From the cell containing the given text, extract its center point as [X, Y] coordinate. 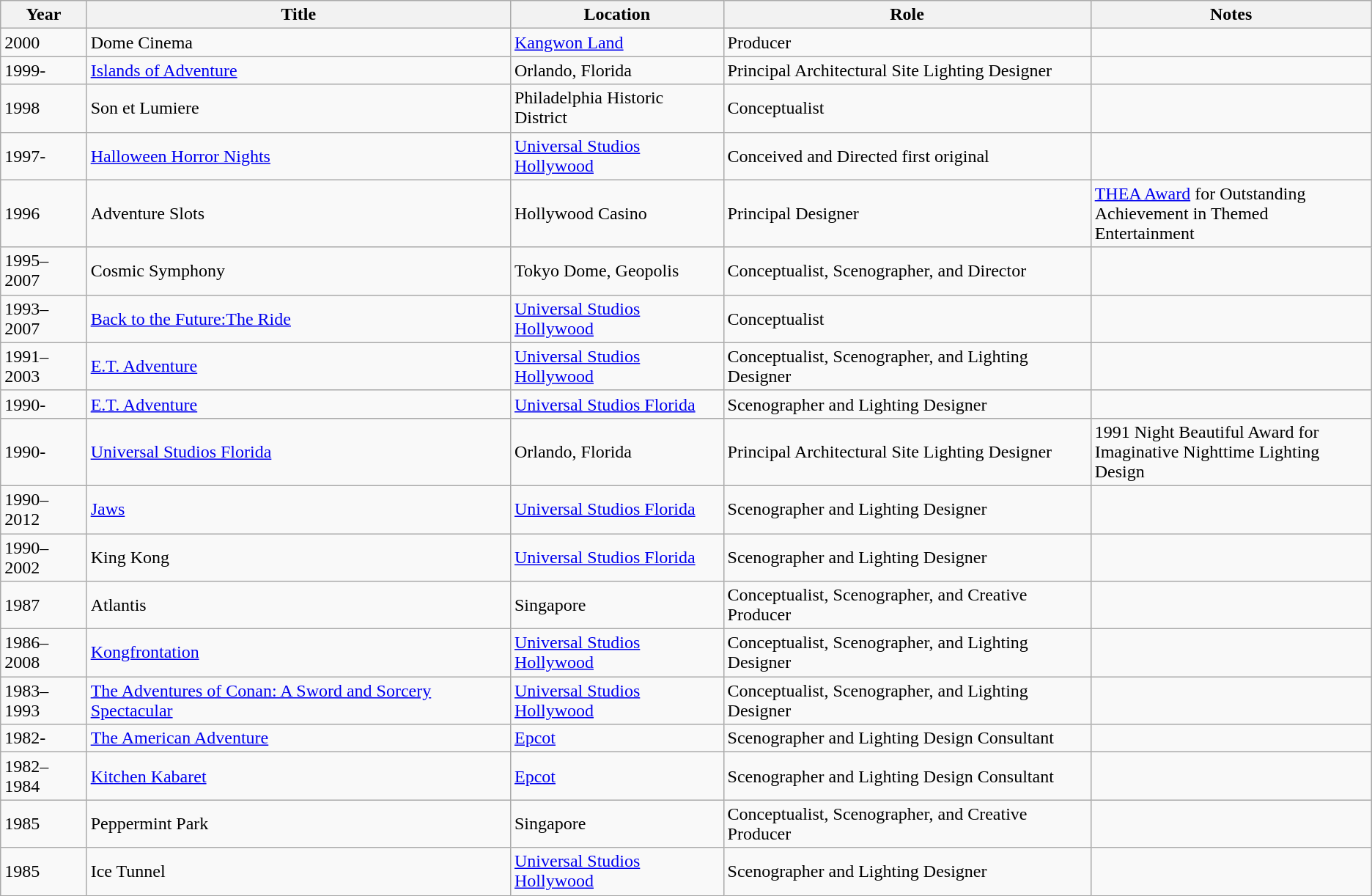
Kangwon Land [617, 43]
1997- [44, 155]
Title [298, 15]
Back to the Future:The Ride [298, 318]
Peppermint Park [298, 824]
Cosmic Symphony [298, 271]
1990–2002 [44, 557]
Atlantis [298, 606]
1990–2012 [44, 509]
1991 Night Beautiful Award forImaginative Nighttime Lighting Design [1231, 452]
Producer [907, 43]
1991–2003 [44, 367]
1993–2007 [44, 318]
1995–2007 [44, 271]
Conceived and Directed first original [907, 155]
Notes [1231, 15]
Principal Designer [907, 213]
Conceptualist, Scenographer, and Director [907, 271]
1986–2008 [44, 653]
1998 [44, 109]
1983–1993 [44, 701]
THEA Award for OutstandingAchievement in Themed Entertainment [1231, 213]
1996 [44, 213]
Ice Tunnel [298, 871]
King Kong [298, 557]
Islands of Adventure [298, 70]
Son et Lumiere [298, 109]
Philadelphia Historic District [617, 109]
Hollywood Casino [617, 213]
Dome Cinema [298, 43]
1999- [44, 70]
Tokyo Dome, Geopolis [617, 271]
1987 [44, 606]
Jaws [298, 509]
Location [617, 15]
Kitchen Kabaret [298, 776]
Halloween Horror Nights [298, 155]
Adventure Slots [298, 213]
The American Adventure [298, 738]
2000 [44, 43]
1982–1984 [44, 776]
Year [44, 15]
Kongfrontation [298, 653]
The Adventures of Conan: A Sword and Sorcery Spectacular [298, 701]
1982- [44, 738]
Role [907, 15]
